Pinpoint the cell where the given text exists, returning its [X, Y] midpoint coordinate. 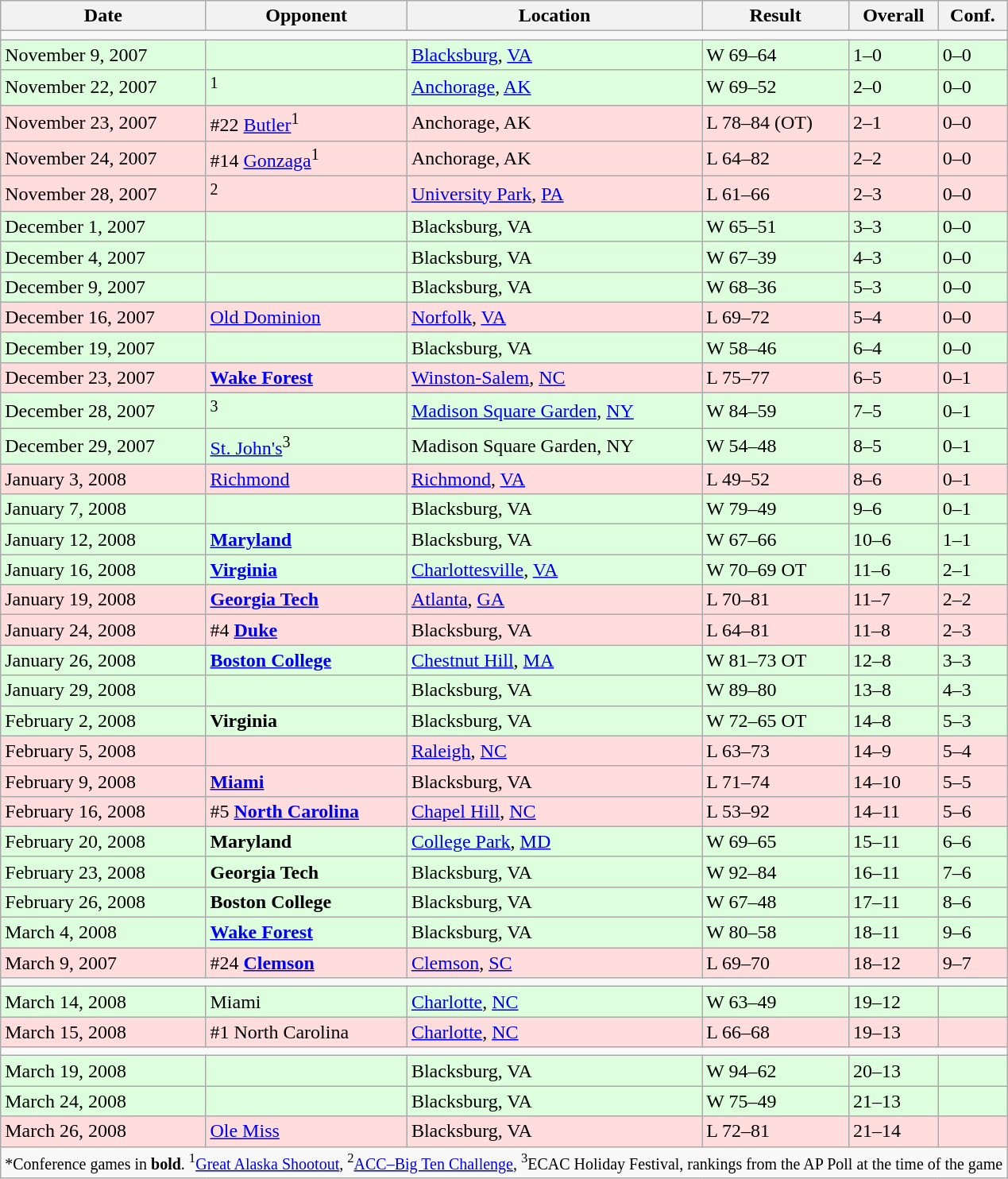
December 16, 2007 [103, 317]
Norfolk, VA [554, 317]
January 3, 2008 [103, 479]
W 54–48 [775, 446]
Atlanta, GA [554, 600]
December 23, 2007 [103, 377]
1 [307, 87]
Chapel Hill, NC [554, 811]
W 69–64 [775, 55]
March 24, 2008 [103, 1101]
W 63–49 [775, 1002]
7–6 [972, 872]
14–8 [893, 721]
W 58–46 [775, 347]
January 29, 2008 [103, 690]
L 70–81 [775, 600]
12–8 [893, 660]
January 7, 2008 [103, 509]
W 67–48 [775, 903]
14–11 [893, 811]
Date [103, 16]
W 70–69 OT [775, 570]
#4 Duke [307, 630]
December 29, 2007 [103, 446]
January 12, 2008 [103, 539]
6–6 [972, 841]
11–8 [893, 630]
16–11 [893, 872]
January 16, 2008 [103, 570]
18–11 [893, 933]
W 67–66 [775, 539]
L 69–70 [775, 963]
January 19, 2008 [103, 600]
3 [307, 412]
#14 Gonzaga1 [307, 159]
W 80–58 [775, 933]
5–6 [972, 811]
20–13 [893, 1071]
Raleigh, NC [554, 751]
11–7 [893, 600]
November 22, 2007 [103, 87]
W 75–49 [775, 1101]
February 9, 2008 [103, 781]
Location [554, 16]
#1 North Carolina [307, 1032]
11–6 [893, 570]
W 94–62 [775, 1071]
W 72–65 OT [775, 721]
1–1 [972, 539]
W 92–84 [775, 872]
Conf. [972, 16]
November 23, 2007 [103, 122]
2–0 [893, 87]
W 69–65 [775, 841]
W 67–39 [775, 257]
Richmond, VA [554, 479]
9–7 [972, 963]
January 26, 2008 [103, 660]
December 9, 2007 [103, 287]
Old Dominion [307, 317]
L 75–77 [775, 377]
21–14 [893, 1131]
February 16, 2008 [103, 811]
L 64–81 [775, 630]
1–0 [893, 55]
March 19, 2008 [103, 1071]
14–10 [893, 781]
Overall [893, 16]
10–6 [893, 539]
St. John's3 [307, 446]
Winston-Salem, NC [554, 377]
March 9, 2007 [103, 963]
7–5 [893, 412]
#24 Clemson [307, 963]
L 49–52 [775, 479]
February 23, 2008 [103, 872]
December 1, 2007 [103, 226]
L 72–81 [775, 1131]
W 89–80 [775, 690]
February 26, 2008 [103, 903]
21–13 [893, 1101]
W 68–36 [775, 287]
8–5 [893, 446]
L 66–68 [775, 1032]
Ole Miss [307, 1131]
#5 North Carolina [307, 811]
#22 Butler1 [307, 122]
L 71–74 [775, 781]
W 84–59 [775, 412]
6–5 [893, 377]
November 9, 2007 [103, 55]
W 69–52 [775, 87]
Richmond [307, 479]
5–5 [972, 781]
L 64–82 [775, 159]
March 14, 2008 [103, 1002]
Result [775, 16]
W 79–49 [775, 509]
17–11 [893, 903]
Clemson, SC [554, 963]
November 24, 2007 [103, 159]
December 19, 2007 [103, 347]
W 81–73 OT [775, 660]
19–12 [893, 1002]
January 24, 2008 [103, 630]
February 5, 2008 [103, 751]
March 15, 2008 [103, 1032]
19–13 [893, 1032]
L 53–92 [775, 811]
Opponent [307, 16]
Charlottesville, VA [554, 570]
February 20, 2008 [103, 841]
L 61–66 [775, 194]
November 28, 2007 [103, 194]
March 26, 2008 [103, 1131]
18–12 [893, 963]
L 69–72 [775, 317]
W 65–51 [775, 226]
February 2, 2008 [103, 721]
L 78–84 (OT) [775, 122]
December 4, 2007 [103, 257]
13–8 [893, 690]
15–11 [893, 841]
L 63–73 [775, 751]
University Park, PA [554, 194]
March 4, 2008 [103, 933]
14–9 [893, 751]
2 [307, 194]
*Conference games in bold. 1Great Alaska Shootout, 2ACC–Big Ten Challenge, 3ECAC Holiday Festival, rankings from the AP Poll at the time of the game [504, 1162]
Chestnut Hill, MA [554, 660]
College Park, MD [554, 841]
December 28, 2007 [103, 412]
6–4 [893, 347]
